For the text-containing cell, return its midpoint in [X, Y] coordinate format. 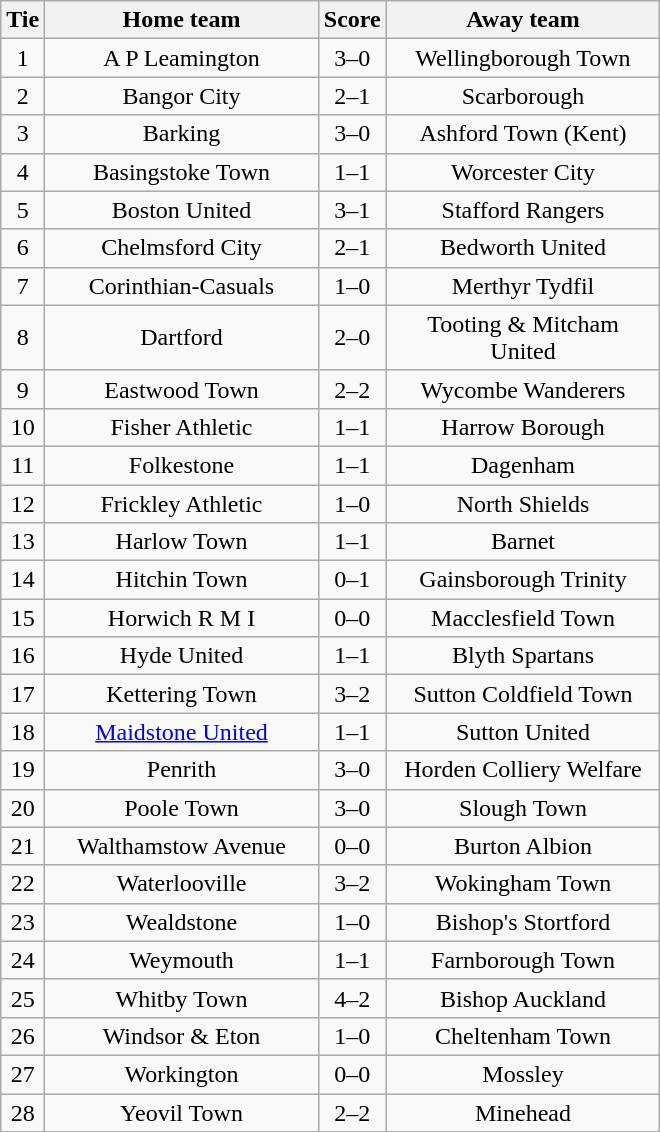
Horden Colliery Welfare [523, 770]
Bedworth United [523, 248]
Minehead [523, 1113]
Dartford [182, 338]
Bishop's Stortford [523, 922]
Basingstoke Town [182, 172]
3 [23, 134]
Maidstone United [182, 732]
Windsor & Eton [182, 1036]
Sutton United [523, 732]
16 [23, 656]
7 [23, 286]
A P Leamington [182, 58]
Corinthian-Casuals [182, 286]
11 [23, 465]
Blyth Spartans [523, 656]
Weymouth [182, 960]
Hyde United [182, 656]
4 [23, 172]
Chelmsford City [182, 248]
Poole Town [182, 808]
21 [23, 846]
10 [23, 427]
Walthamstow Avenue [182, 846]
Sutton Coldfield Town [523, 694]
3–1 [352, 210]
17 [23, 694]
Frickley Athletic [182, 503]
Barking [182, 134]
Dagenham [523, 465]
Gainsborough Trinity [523, 580]
Ashford Town (Kent) [523, 134]
Wokingham Town [523, 884]
2 [23, 96]
14 [23, 580]
Home team [182, 20]
Whitby Town [182, 998]
Slough Town [523, 808]
0–1 [352, 580]
Kettering Town [182, 694]
18 [23, 732]
Harrow Borough [523, 427]
Burton Albion [523, 846]
Scarborough [523, 96]
Eastwood Town [182, 389]
4–2 [352, 998]
Wellingborough Town [523, 58]
2–0 [352, 338]
Farnborough Town [523, 960]
1 [23, 58]
Score [352, 20]
19 [23, 770]
9 [23, 389]
Workington [182, 1074]
28 [23, 1113]
Bangor City [182, 96]
25 [23, 998]
Penrith [182, 770]
24 [23, 960]
Bishop Auckland [523, 998]
Cheltenham Town [523, 1036]
Worcester City [523, 172]
Horwich R M I [182, 618]
Stafford Rangers [523, 210]
8 [23, 338]
12 [23, 503]
Macclesfield Town [523, 618]
Mossley [523, 1074]
Away team [523, 20]
5 [23, 210]
15 [23, 618]
Harlow Town [182, 542]
6 [23, 248]
Folkestone [182, 465]
Wealdstone [182, 922]
27 [23, 1074]
Boston United [182, 210]
13 [23, 542]
22 [23, 884]
Barnet [523, 542]
Hitchin Town [182, 580]
Wycombe Wanderers [523, 389]
26 [23, 1036]
20 [23, 808]
Tooting & Mitcham United [523, 338]
23 [23, 922]
Tie [23, 20]
Fisher Athletic [182, 427]
Waterlooville [182, 884]
North Shields [523, 503]
Merthyr Tydfil [523, 286]
Yeovil Town [182, 1113]
